Scan for the cell matching the given text and deliver its (X, Y) coordinate at center. 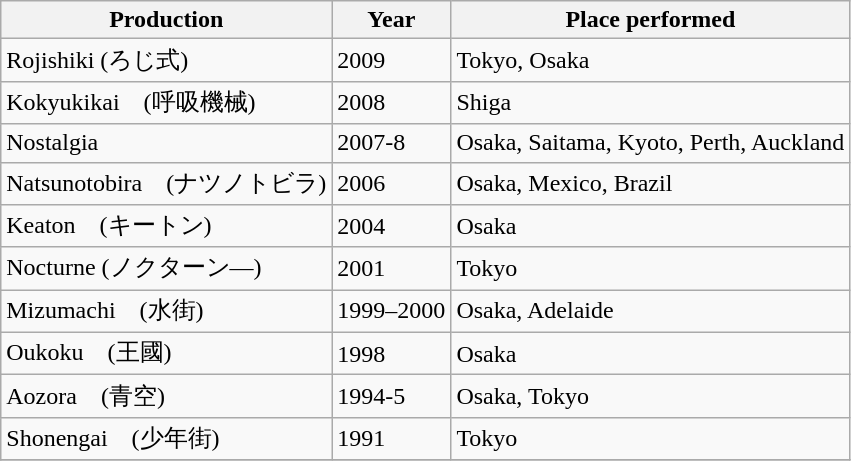
Rojishiki (ろじ式) (166, 60)
Osaka, Adelaide (650, 312)
Shonengai (少年街) (166, 438)
2001 (392, 268)
Osaka, Tokyo (650, 396)
Aozora (青空) (166, 396)
Shiga (650, 102)
1998 (392, 354)
Oukoku (王國) (166, 354)
Mizumachi (水街) (166, 312)
Year (392, 20)
2004 (392, 226)
Natsunotobira (ナツノトビラ) (166, 184)
1991 (392, 438)
2009 (392, 60)
Kokyukikai (呼吸機械) (166, 102)
Osaka, Saitama, Kyoto, Perth, Auckland (650, 143)
1994-5 (392, 396)
1999–2000 (392, 312)
Nocturne (ノクターン―) (166, 268)
Osaka, Mexico, Brazil (650, 184)
Production (166, 20)
Tokyo, Osaka (650, 60)
Place performed (650, 20)
Nostalgia (166, 143)
2008 (392, 102)
2007-8 (392, 143)
Keaton (キートン) (166, 226)
2006 (392, 184)
